For the text-containing cell, return its midpoint in (x, y) coordinate format. 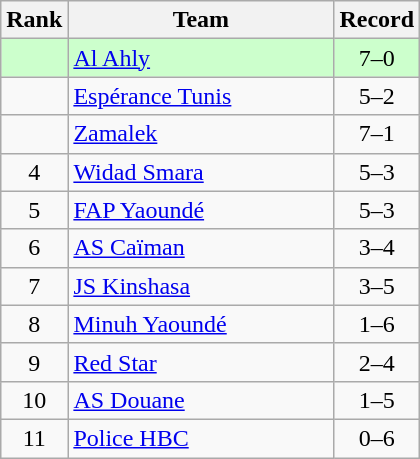
9 (34, 362)
Zamalek (201, 134)
AS Caïman (201, 248)
0–6 (377, 438)
AS Douane (201, 400)
3–5 (377, 286)
6 (34, 248)
7–1 (377, 134)
Widad Smara (201, 172)
Red Star (201, 362)
3–4 (377, 248)
2–4 (377, 362)
Al Ahly (201, 58)
5 (34, 210)
5–2 (377, 96)
Minuh Yaoundé (201, 324)
4 (34, 172)
1–5 (377, 400)
11 (34, 438)
Espérance Tunis (201, 96)
8 (34, 324)
7 (34, 286)
7–0 (377, 58)
Team (201, 20)
1–6 (377, 324)
10 (34, 400)
Record (377, 20)
JS Kinshasa (201, 286)
Police HBC (201, 438)
FAP Yaoundé (201, 210)
Rank (34, 20)
